Identify which cell holds the provided text, then report its (x, y) central coordinate. 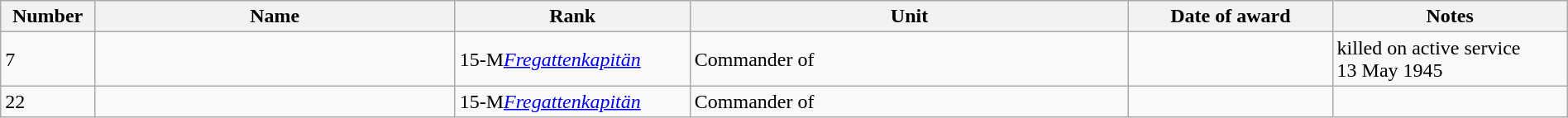
7 (48, 59)
22 (48, 101)
Rank (572, 17)
Number (48, 17)
killed on active service 13 May 1945 (1450, 59)
Unit (909, 17)
Notes (1450, 17)
Name (275, 17)
Date of award (1231, 17)
